Output the [x, y] coordinate of the center of the cell containing the given text.  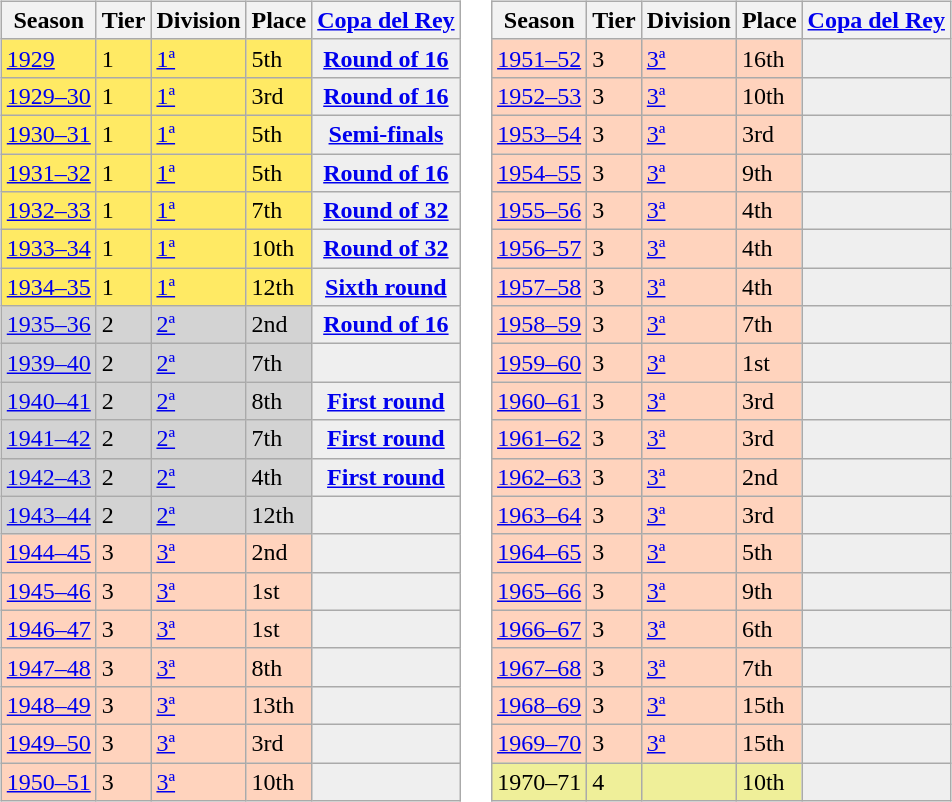
1955–56 [540, 211]
1960–61 [540, 401]
1959–60 [540, 363]
1961–62 [540, 439]
1929–30 [48, 96]
1945–46 [48, 591]
1930–31 [48, 134]
1970–71 [540, 781]
1949–50 [48, 743]
Semi-finals [386, 134]
1951–52 [540, 58]
1934–35 [48, 287]
1963–64 [540, 515]
1962–63 [540, 477]
1968–69 [540, 705]
1935–36 [48, 325]
6th [769, 629]
13th [279, 705]
1933–34 [48, 249]
1939–40 [48, 363]
1946–47 [48, 629]
1941–42 [48, 439]
1942–43 [48, 477]
1956–57 [540, 249]
1932–33 [48, 211]
16th [769, 58]
1950–51 [48, 781]
1969–70 [540, 743]
1967–68 [540, 667]
1948–49 [48, 705]
1958–59 [540, 325]
1931–32 [48, 173]
1957–58 [540, 287]
1954–55 [540, 173]
1965–66 [540, 591]
1943–44 [48, 515]
1964–65 [540, 553]
1953–54 [540, 134]
Sixth round [386, 287]
4 [614, 781]
1940–41 [48, 401]
1929 [48, 58]
1947–48 [48, 667]
1944–45 [48, 553]
1966–67 [540, 629]
1952–53 [540, 96]
